From the cell containing the given text, extract its center point as (x, y) coordinate. 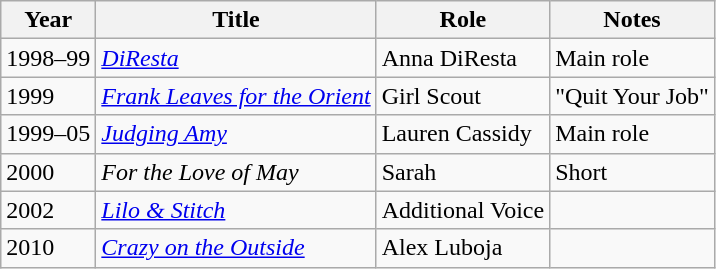
Notes (632, 20)
For the Love of May (236, 172)
Additional Voice (463, 210)
2010 (48, 248)
1998–99 (48, 58)
DiResta (236, 58)
Sarah (463, 172)
Alex Luboja (463, 248)
Short (632, 172)
2000 (48, 172)
Lilo & Stitch (236, 210)
1999 (48, 96)
Lauren Cassidy (463, 134)
"Quit Your Job" (632, 96)
Frank Leaves for the Orient (236, 96)
Crazy on the Outside (236, 248)
Judging Amy (236, 134)
Anna DiResta (463, 58)
Year (48, 20)
2002 (48, 210)
Title (236, 20)
Girl Scout (463, 96)
1999–05 (48, 134)
Role (463, 20)
